Capture the cell that displays the provided text and extract its [X, Y] central coordinate. 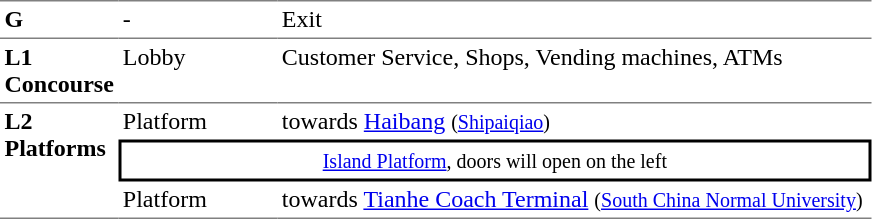
Lobby [198, 71]
- [198, 19]
Exit [574, 19]
Customer Service, Shops, Vending machines, ATMs [574, 71]
L1Concourse [59, 71]
G [59, 19]
Platform [198, 122]
towards Haibang (Shipaiqiao) [574, 122]
Island Platform, doors will open on the left [494, 161]
